Find where the given text appears and provide that cell's center as (x, y) coordinate. 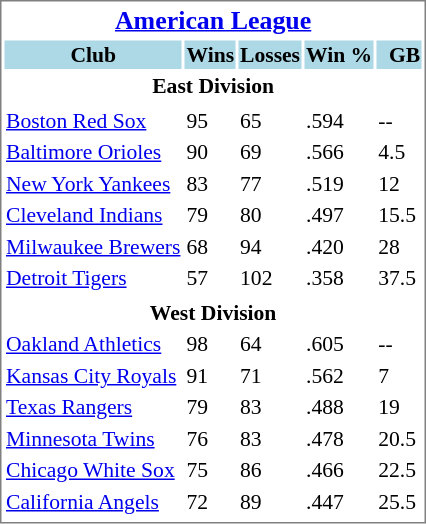
Losses (270, 54)
Cleveland Indians (92, 215)
GB (400, 54)
22.5 (400, 470)
4.5 (400, 152)
Club (92, 54)
94 (270, 246)
86 (270, 470)
Oakland Athletics (92, 344)
Wins (210, 54)
25.5 (400, 502)
90 (210, 152)
Minnesota Twins (92, 438)
.447 (340, 502)
.420 (340, 246)
Baltimore Orioles (92, 152)
Milwaukee Brewers (92, 246)
20.5 (400, 438)
Detroit Tigers (92, 278)
.519 (340, 184)
.358 (340, 278)
.488 (340, 407)
Boston Red Sox (92, 120)
57 (210, 278)
7 (400, 376)
65 (270, 120)
.466 (340, 470)
95 (210, 120)
71 (270, 376)
15.5 (400, 215)
New York Yankees (92, 184)
37.5 (400, 278)
East Division (212, 86)
98 (210, 344)
California Angels (92, 502)
.497 (340, 215)
12 (400, 184)
.605 (340, 344)
89 (270, 502)
72 (210, 502)
69 (270, 152)
Win % (340, 54)
Kansas City Royals (92, 376)
75 (210, 470)
64 (270, 344)
.594 (340, 120)
77 (270, 184)
102 (270, 278)
Chicago White Sox (92, 470)
American League (212, 20)
.562 (340, 376)
76 (210, 438)
19 (400, 407)
68 (210, 246)
91 (210, 376)
.478 (340, 438)
80 (270, 215)
28 (400, 246)
Texas Rangers (92, 407)
West Division (212, 312)
.566 (340, 152)
